Identify which cell holds the provided text, then report its (x, y) central coordinate. 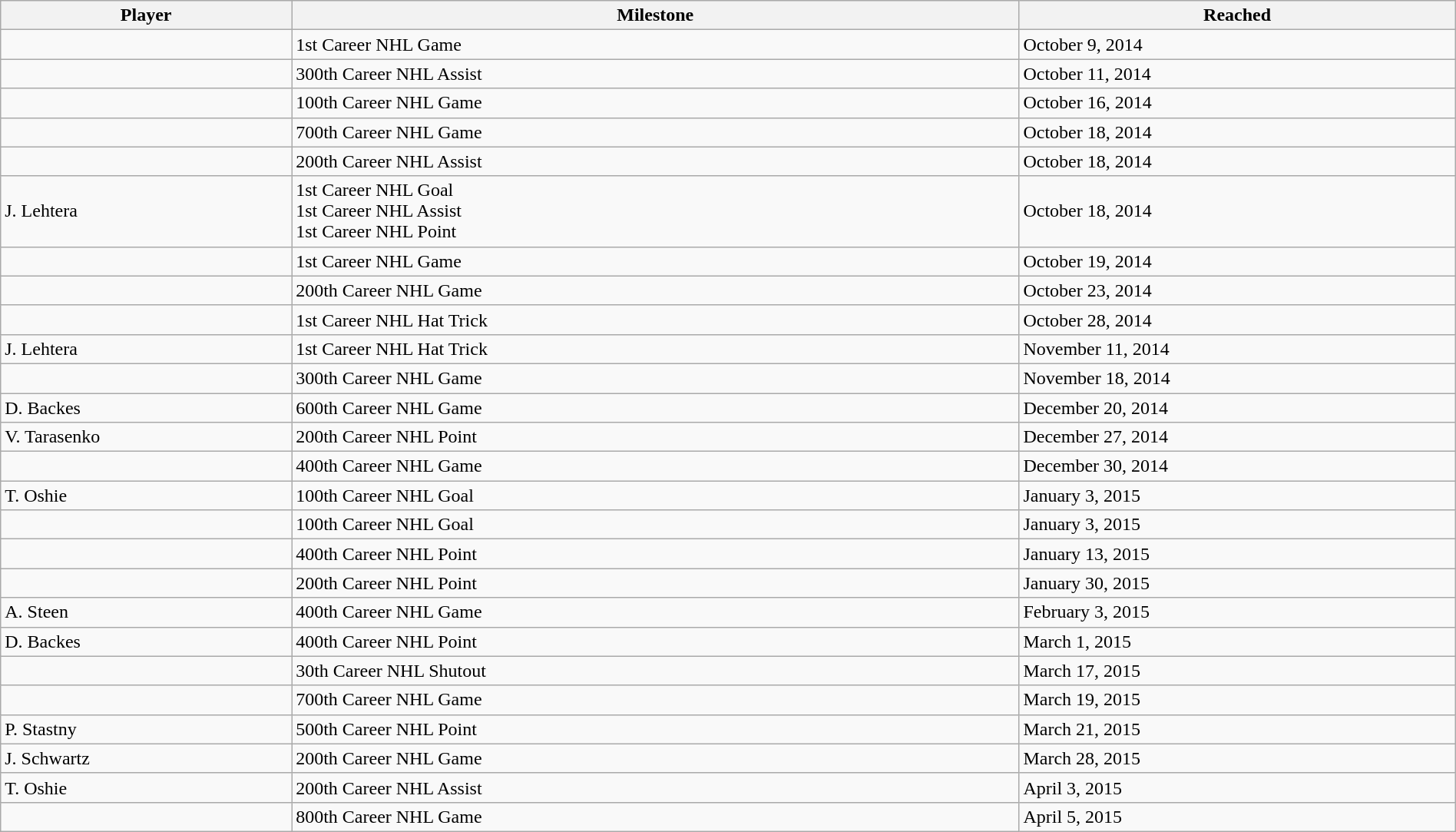
October 23, 2014 (1237, 290)
December 27, 2014 (1237, 437)
100th Career NHL Game (656, 103)
April 5, 2015 (1237, 817)
March 1, 2015 (1237, 641)
Reached (1237, 15)
October 16, 2014 (1237, 103)
January 13, 2015 (1237, 554)
V. Tarasenko (146, 437)
March 28, 2015 (1237, 758)
October 28, 2014 (1237, 320)
November 18, 2014 (1237, 378)
1st Career NHL Goal1st Career NHL Assist1st Career NHL Point (656, 211)
December 20, 2014 (1237, 408)
Player (146, 15)
November 11, 2014 (1237, 349)
30th Career NHL Shutout (656, 671)
October 11, 2014 (1237, 74)
March 19, 2015 (1237, 700)
January 30, 2015 (1237, 583)
300th Career NHL Game (656, 378)
300th Career NHL Assist (656, 74)
Milestone (656, 15)
J. Schwartz (146, 758)
December 30, 2014 (1237, 466)
500th Career NHL Point (656, 729)
600th Career NHL Game (656, 408)
February 3, 2015 (1237, 612)
March 21, 2015 (1237, 729)
A. Steen (146, 612)
P. Stastny (146, 729)
800th Career NHL Game (656, 817)
April 3, 2015 (1237, 787)
October 19, 2014 (1237, 261)
March 17, 2015 (1237, 671)
October 9, 2014 (1237, 45)
